Scan for the cell matching the given text and deliver its [x, y] coordinate at center. 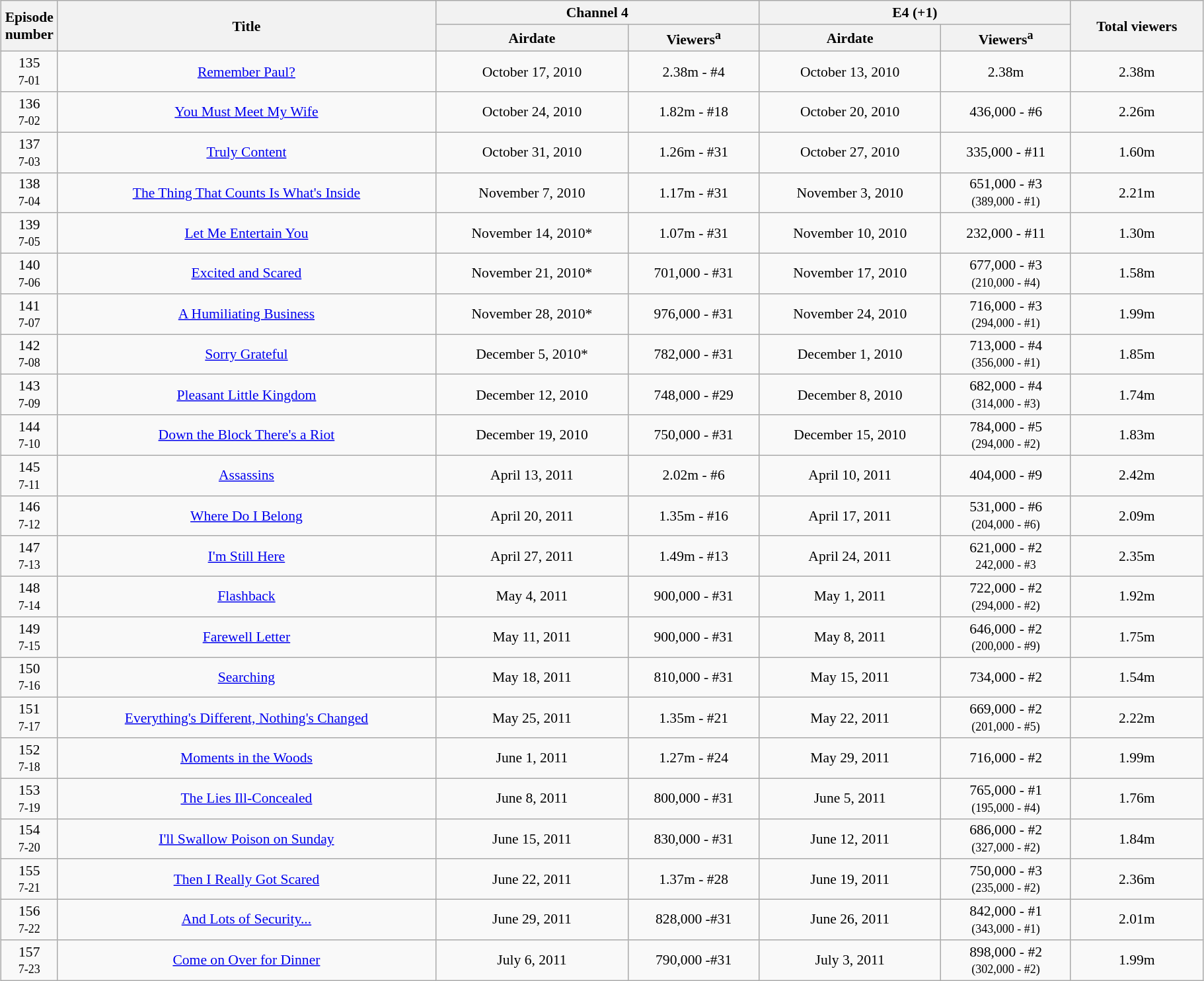
June 8, 2011 [532, 798]
November 21, 2010* [532, 273]
June 26, 2011 [850, 920]
October 24, 2010 [532, 112]
October 20, 2010 [850, 112]
722,000 - #2(294,000 - #2) [1006, 597]
621,000 - #2242,000 - #3 [1006, 556]
2.38m - #4 [694, 71]
651,000 - #3(389,000 - #1) [1006, 193]
Where Do I Belong [246, 515]
Searching [246, 678]
Come on Over for Dinner [246, 961]
1487-14 [29, 597]
Everything's Different, Nothing's Changed [246, 717]
October 17, 2010 [532, 71]
1.27m - #24 [694, 758]
October 13, 2010 [850, 71]
790,000 -#31 [694, 961]
1427-08 [29, 354]
The Thing That Counts Is What's Inside [246, 193]
1377-03 [29, 152]
1.84m [1137, 839]
June 29, 2011 [532, 920]
1407-06 [29, 273]
Channel 4 [597, 13]
Title [246, 26]
You Must Meet My Wife [246, 112]
May 1, 2011 [850, 597]
1.49m - #13 [694, 556]
716,000 - #3(294,000 - #1) [1006, 314]
436,000 - #6 [1006, 112]
748,000 - #29 [694, 395]
Pleasant Little Kingdom [246, 395]
2.26m [1137, 112]
November 28, 2010* [532, 314]
335,000 - #11 [1006, 152]
1.17m - #31 [694, 193]
1567-22 [29, 920]
June 19, 2011 [850, 880]
2.02m - #6 [694, 476]
716,000 - #2 [1006, 758]
November 3, 2010 [850, 193]
1.58m [1137, 273]
Flashback [246, 597]
1.60m [1137, 152]
1547-20 [29, 839]
Excited and Scared [246, 273]
1557-21 [29, 880]
1397-05 [29, 234]
1.54m [1137, 678]
May 25, 2011 [532, 717]
Truly Content [246, 152]
1.30m [1137, 234]
1437-09 [29, 395]
976,000 - #31 [694, 314]
And Lots of Security... [246, 920]
Assassins [246, 476]
July 6, 2011 [532, 961]
April 27, 2011 [532, 556]
1537-19 [29, 798]
765,000 - #1(195,000 - #4) [1006, 798]
701,000 - #31 [694, 273]
December 8, 2010 [850, 395]
1.85m [1137, 354]
842,000 - #1(343,000 - #1) [1006, 920]
May 11, 2011 [532, 637]
May 4, 2011 [532, 597]
830,000 - #31 [694, 839]
1.82m - #18 [694, 112]
The Lies Ill-Concealed [246, 798]
Farewell Letter [246, 637]
1.92m [1137, 597]
Remember Paul? [246, 71]
1507-16 [29, 678]
June 15, 2011 [532, 839]
677,000 - #3(210,000 - #4) [1006, 273]
784,000 - #5(294,000 - #2) [1006, 435]
April 10, 2011 [850, 476]
1.75m [1137, 637]
2.21m [1137, 193]
1.07m - #31 [694, 234]
December 12, 2010 [532, 395]
1.35m - #21 [694, 717]
Let Me Entertain You [246, 234]
December 5, 2010* [532, 354]
I'll Swallow Poison on Sunday [246, 839]
May 18, 2011 [532, 678]
2.42m [1137, 476]
1467-12 [29, 515]
Sorry Grateful [246, 354]
June 22, 2011 [532, 880]
1577-23 [29, 961]
531,000 - #6(204,000 - #6) [1006, 515]
July 3, 2011 [850, 961]
232,000 - #11 [1006, 234]
828,000 -#31 [694, 920]
December 15, 2010 [850, 435]
1517-17 [29, 717]
682,000 - #4(314,000 - #3) [1006, 395]
2.09m [1137, 515]
Moments in the Woods [246, 758]
1457-11 [29, 476]
1.26m - #31 [694, 152]
June 5, 2011 [850, 798]
713,000 - #4(356,000 - #1) [1006, 354]
782,000 - #31 [694, 354]
686,000 - #2(327,000 - #2) [1006, 839]
April 20, 2011 [532, 515]
646,000 - #2(200,000 - #9) [1006, 637]
November 7, 2010 [532, 193]
Total viewers [1137, 26]
May 29, 2011 [850, 758]
1527-18 [29, 758]
750,000 - #3(235,000 - #2) [1006, 880]
October 27, 2010 [850, 152]
1387-04 [29, 193]
1497-15 [29, 637]
December 19, 2010 [532, 435]
November 17, 2010 [850, 273]
October 31, 2010 [532, 152]
December 1, 2010 [850, 354]
1447-10 [29, 435]
May 8, 2011 [850, 637]
Down the Block There's a Riot [246, 435]
November 24, 2010 [850, 314]
669,000 - #2(201,000 - #5) [1006, 717]
A Humiliating Business [246, 314]
2.36m [1137, 880]
April 24, 2011 [850, 556]
April 17, 2011 [850, 515]
734,000 - #2 [1006, 678]
404,000 - #9 [1006, 476]
1477-13 [29, 556]
1.35m - #16 [694, 515]
April 13, 2011 [532, 476]
I'm Still Here [246, 556]
November 10, 2010 [850, 234]
1.37m - #28 [694, 880]
1417-07 [29, 314]
1.83m [1137, 435]
2.01m [1137, 920]
June 1, 2011 [532, 758]
2.35m [1137, 556]
May 15, 2011 [850, 678]
800,000 - #31 [694, 798]
1.74m [1137, 395]
810,000 - #31 [694, 678]
June 12, 2011 [850, 839]
2.22m [1137, 717]
November 14, 2010* [532, 234]
898,000 - #2(302,000 - #2) [1006, 961]
Then I Really Got Scared [246, 880]
Episode number [29, 26]
E4 (+1) [915, 13]
May 22, 2011 [850, 717]
1357-01 [29, 71]
1367-02 [29, 112]
1.76m [1137, 798]
750,000 - #31 [694, 435]
